Find where the given text appears and provide that cell's center as [x, y] coordinate. 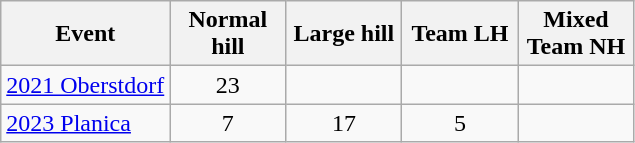
Event [86, 34]
Team LH [460, 34]
Large hill [344, 34]
2021 Oberstdorf [86, 85]
5 [460, 123]
Normal hill [228, 34]
23 [228, 85]
7 [228, 123]
17 [344, 123]
2023 Planica [86, 123]
Mixed Team NH [576, 34]
